Return the [x, y] coordinate for the center point of the cell that contains the specified text.  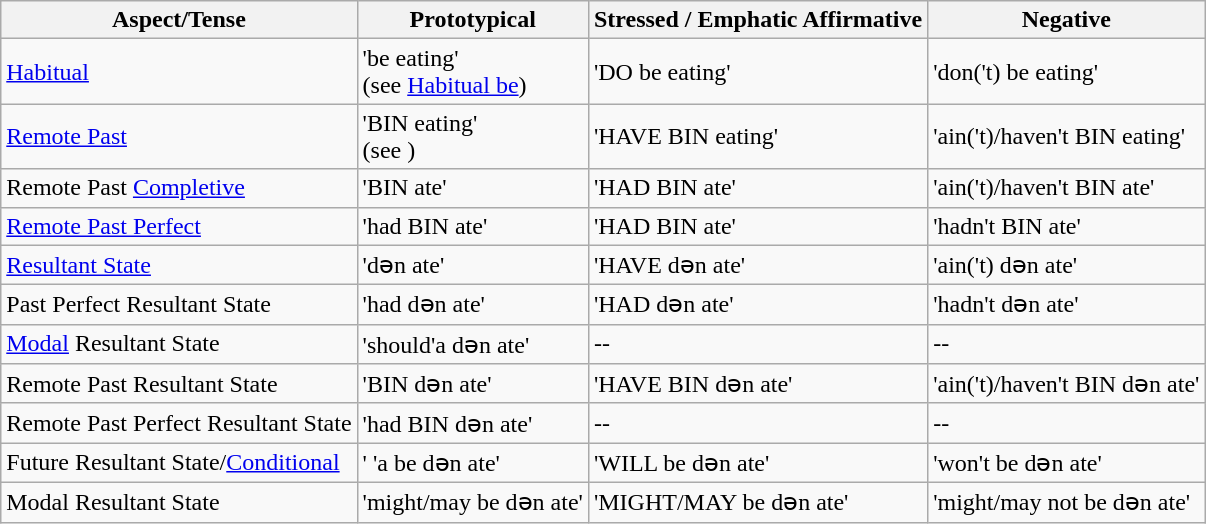
Past Perfect Resultant State [179, 305]
Negative [1066, 20]
Habitual [179, 72]
'HAVE BIN dən ate' [758, 384]
Remote Past Perfect Resultant State [179, 423]
Future Resultant State/Conditional [179, 463]
Prototypical [472, 20]
Remote Past Perfect [179, 226]
'ain('t)/haven't BIN ate' [1066, 188]
'had dən ate' [472, 305]
'HAVE BIN eating' [758, 136]
'won't be dən ate' [1066, 463]
'WILL be dən ate' [758, 463]
Remote Past Completive [179, 188]
Aspect/Tense [179, 20]
'BIN dən ate' [472, 384]
' 'a be dən ate' [472, 463]
Stressed / Emphatic Affirmative [758, 20]
'had BIN ate' [472, 226]
'might/may not be dən ate' [1066, 502]
'ain('t)/haven't BIN dən ate' [1066, 384]
'dən ate' [472, 265]
Resultant State [179, 265]
'might/may be dən ate' [472, 502]
'don('t) be eating' [1066, 72]
'be eating'(see Habitual be) [472, 72]
'hadn't BIN ate' [1066, 226]
'ain('t) dən ate' [1066, 265]
'BIN eating'(see ) [472, 136]
'should'a dən ate' [472, 344]
Remote Past [179, 136]
'HAD dən ate' [758, 305]
'ain('t)/haven't BIN eating' [1066, 136]
'had BIN dən ate' [472, 423]
'BIN ate' [472, 188]
'DO be eating' [758, 72]
'MIGHT/MAY be dən ate' [758, 502]
'hadn't dən ate' [1066, 305]
Remote Past Resultant State [179, 384]
'HAVE dən ate' [758, 265]
